Provide the (X, Y) coordinate of the cell's center where the given text is located.  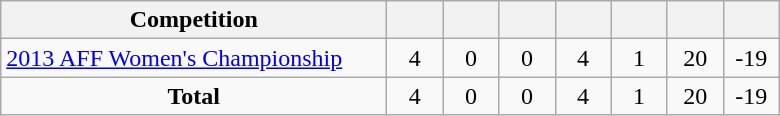
Competition (194, 20)
Total (194, 96)
2013 AFF Women's Championship (194, 58)
